Return (x, y) of the center of cell containing provided text 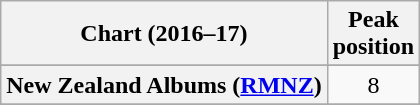
8 (373, 85)
Chart (2016–17) (164, 34)
New Zealand Albums (RMNZ) (164, 85)
Peak position (373, 34)
